Identify which cell holds the provided text, then report its [x, y] central coordinate. 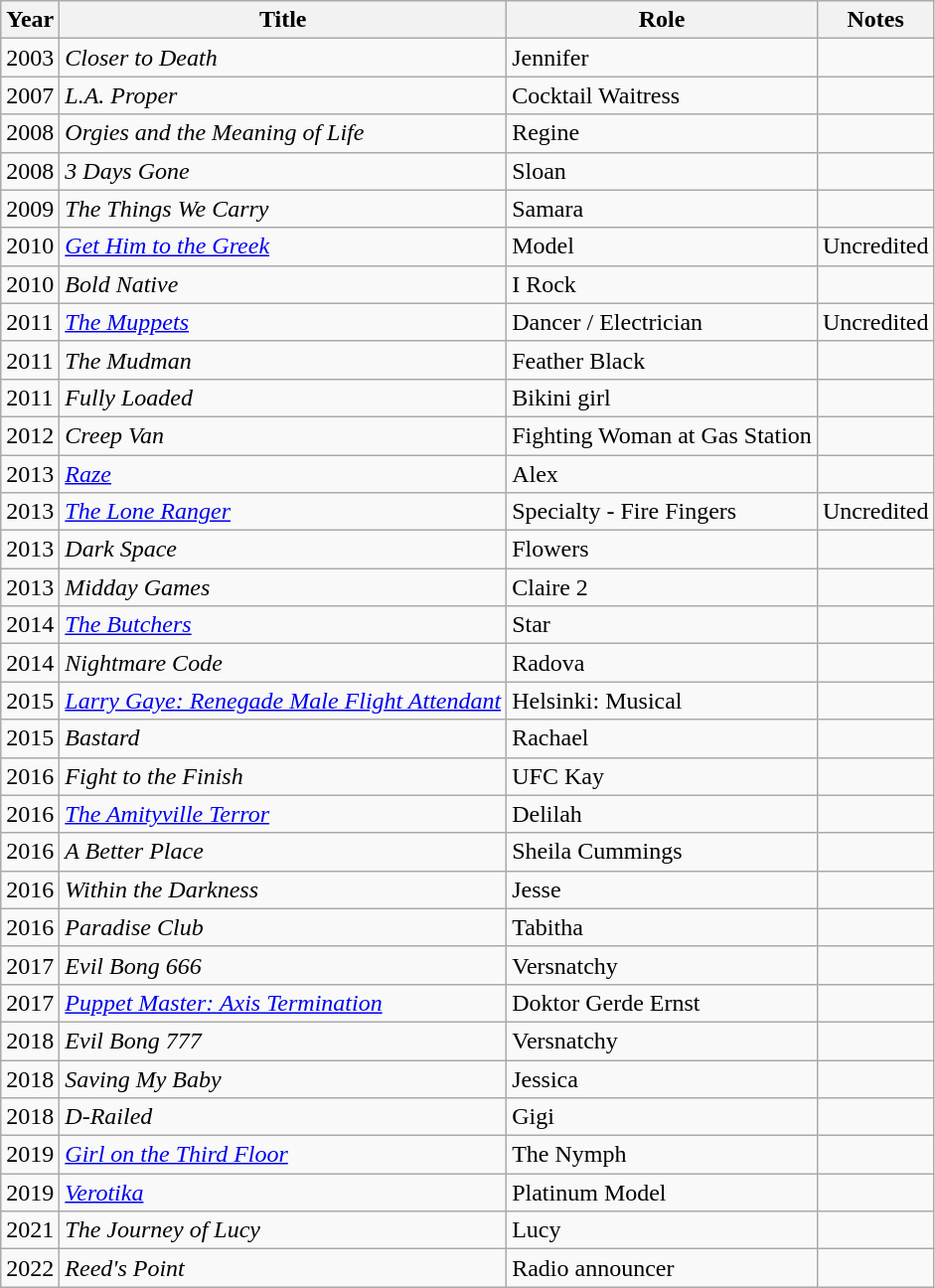
Alex [662, 474]
Creep Van [283, 435]
Regine [662, 133]
Orgies and the Meaning of Life [283, 133]
Dancer / Electrician [662, 322]
The Nymph [662, 1155]
Rachael [662, 738]
I Rock [662, 284]
Evil Bong 666 [283, 965]
Samara [662, 209]
The Muppets [283, 322]
Notes [875, 20]
Specialty - Fire Fingers [662, 512]
Fully Loaded [283, 398]
Bold Native [283, 284]
Gigi [662, 1117]
Paradise Club [283, 927]
D-Railed [283, 1117]
The Amityville Terror [283, 814]
Nightmare Code [283, 663]
2007 [30, 95]
Puppet Master: Axis Termination [283, 1003]
Jennifer [662, 58]
The Mudman [283, 360]
Midday Games [283, 587]
Girl on the Third Floor [283, 1155]
A Better Place [283, 852]
UFC Kay [662, 776]
Doktor Gerde Ernst [662, 1003]
Raze [283, 474]
Saving My Baby [283, 1078]
Within the Darkness [283, 889]
Bastard [283, 738]
3 Days Gone [283, 171]
Dark Space [283, 550]
The Lone Ranger [283, 512]
Role [662, 20]
2003 [30, 58]
Verotika [283, 1193]
Larry Gaye: Renegade Male Flight Attendant [283, 701]
Year [30, 20]
Radio announcer [662, 1268]
2022 [30, 1268]
The Butchers [283, 625]
Sloan [662, 171]
Model [662, 246]
Closer to Death [283, 58]
Lucy [662, 1230]
Feather Black [662, 360]
Radova [662, 663]
Jesse [662, 889]
The Things We Carry [283, 209]
Fight to the Finish [283, 776]
2012 [30, 435]
Sheila Cummings [662, 852]
Tabitha [662, 927]
Helsinki: Musical [662, 701]
Evil Bong 777 [283, 1041]
Jessica [662, 1078]
Flowers [662, 550]
Fighting Woman at Gas Station [662, 435]
Star [662, 625]
Bikini girl [662, 398]
2021 [30, 1230]
Get Him to the Greek [283, 246]
Platinum Model [662, 1193]
Reed's Point [283, 1268]
Delilah [662, 814]
Cocktail Waitress [662, 95]
Claire 2 [662, 587]
Title [283, 20]
2009 [30, 209]
The Journey of Lucy [283, 1230]
L.A. Proper [283, 95]
